Detect which cell encompasses the target text, then output its (x, y) center coordinate. 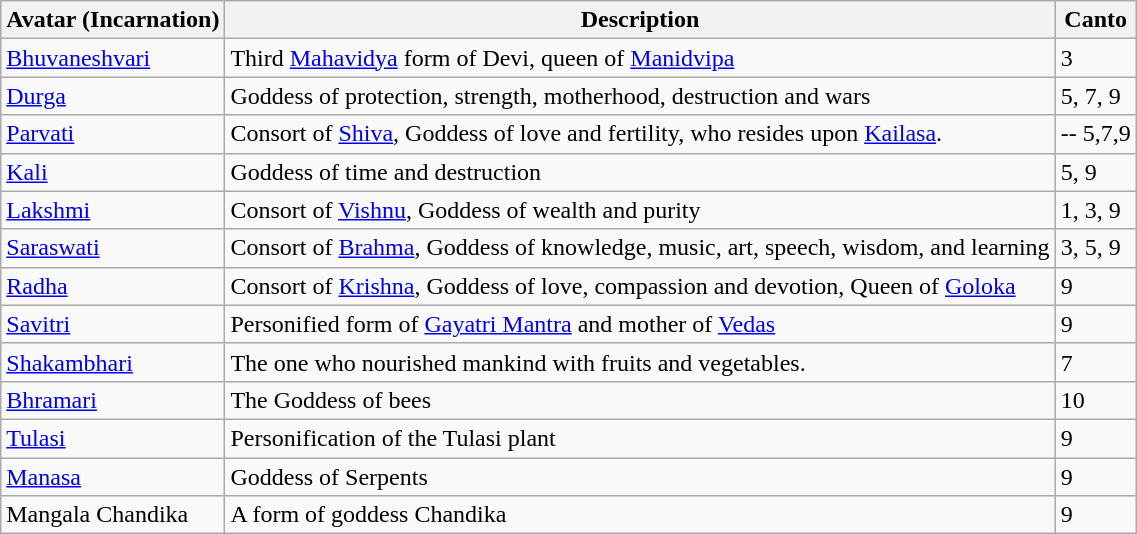
Description (640, 20)
Consort of Vishnu, Goddess of wealth and purity (640, 210)
5, 9 (1096, 172)
7 (1096, 362)
Goddess of Serpents (640, 477)
Bhramari (113, 400)
Kali (113, 172)
10 (1096, 400)
5, 7, 9 (1096, 96)
Personification of the Tulasi plant (640, 438)
Avatar (Incarnation) (113, 20)
Manasa (113, 477)
A form of goddess Chandika (640, 515)
Lakshmi (113, 210)
Savitri (113, 324)
Mangala Chandika (113, 515)
-- 5,7,9 (1096, 134)
Third Mahavidya form of Devi, queen of Manidvipa (640, 58)
The Goddess of bees (640, 400)
1, 3, 9 (1096, 210)
Parvati (113, 134)
Goddess of time and destruction (640, 172)
Radha (113, 286)
3, 5, 9 (1096, 248)
Personified form of Gayatri Mantra and mother of Vedas (640, 324)
Durga (113, 96)
3 (1096, 58)
Consort of Shiva, Goddess of love and fertility, who resides upon Kailasa. (640, 134)
Goddess of protection, strength, motherhood, destruction and wars (640, 96)
Saraswati (113, 248)
Bhuvaneshvari (113, 58)
Tulasi (113, 438)
Consort of Brahma, Goddess of knowledge, music, art, speech, wisdom, and learning (640, 248)
The one who nourished mankind with fruits and vegetables. (640, 362)
Consort of Krishna, Goddess of love, compassion and devotion, Queen of Goloka (640, 286)
Canto (1096, 20)
Shakambhari (113, 362)
